Determine the [x, y] coordinate at the center of the cell enclosing the given text.  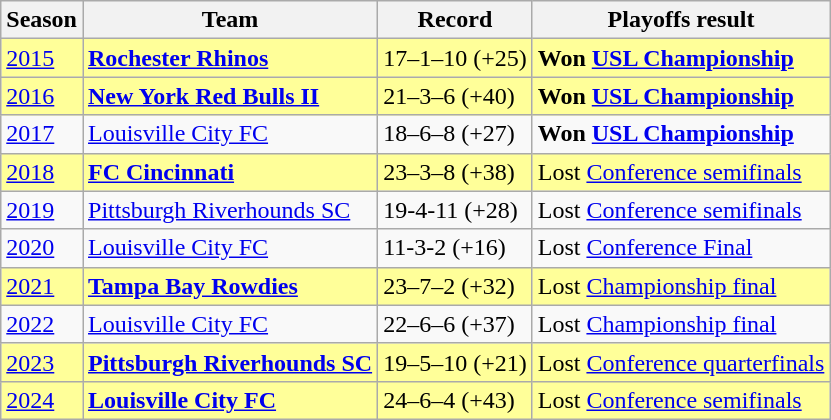
24–6–4 (+43) [456, 400]
Lost Conference Final [681, 248]
2015 [42, 58]
2017 [42, 134]
Tampa Bay Rowdies [230, 286]
2022 [42, 324]
23–3–8 (+38) [456, 172]
New York Red Bulls II [230, 96]
18–6–8 (+27) [456, 134]
2021 [42, 286]
Playoffs result [681, 20]
Team [230, 20]
22–6–6 (+37) [456, 324]
2024 [42, 400]
Record [456, 20]
2020 [42, 248]
17–1–10 (+25) [456, 58]
Lost Conference quarterfinals [681, 362]
19–5–10 (+21) [456, 362]
2018 [42, 172]
2019 [42, 210]
21–3–6 (+40) [456, 96]
19-4-11 (+28) [456, 210]
11-3-2 (+16) [456, 248]
FC Cincinnati [230, 172]
Season [42, 20]
2016 [42, 96]
Rochester Rhinos [230, 58]
23–7–2 (+32) [456, 286]
2023 [42, 362]
